Locate the cell with the specified text and output its [X, Y] center coordinate. 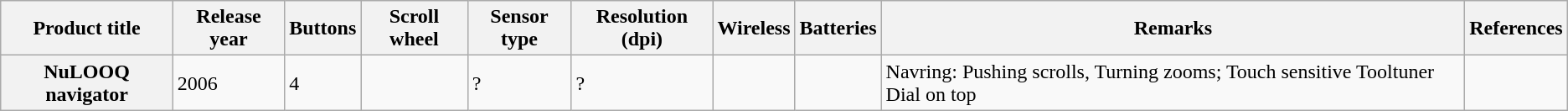
Sensor type [519, 29]
Batteries [838, 29]
Release year [228, 29]
Resolution (dpi) [642, 29]
Product title [87, 29]
References [1516, 29]
2006 [228, 82]
Remarks [1173, 29]
Wireless [754, 29]
Buttons [323, 29]
Scroll wheel [414, 29]
4 [323, 82]
Navring: Pushing scrolls, Turning zooms; Touch sensitive Tooltuner Dial on top [1173, 82]
NuLOOQ navigator [87, 82]
